Search for the cell housing the specified text and yield its (X, Y) center coordinate. 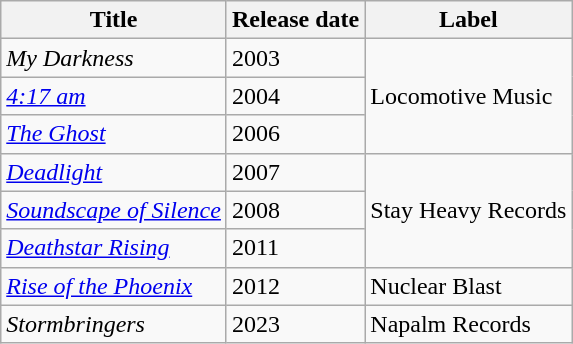
Stormbringers (114, 324)
2003 (295, 58)
Deathstar Rising (114, 248)
2011 (295, 248)
2004 (295, 96)
The Ghost (114, 134)
2012 (295, 286)
Release date (295, 20)
4:17 am (114, 96)
2008 (295, 210)
Nuclear Blast (468, 286)
Locomotive Music (468, 96)
2006 (295, 134)
Rise of the Phoenix (114, 286)
Soundscape of Silence (114, 210)
Title (114, 20)
2007 (295, 172)
My Darkness (114, 58)
Napalm Records (468, 324)
Label (468, 20)
Stay Heavy Records (468, 210)
Deadlight (114, 172)
2023 (295, 324)
